Identify which cell holds the provided text, then report its (X, Y) central coordinate. 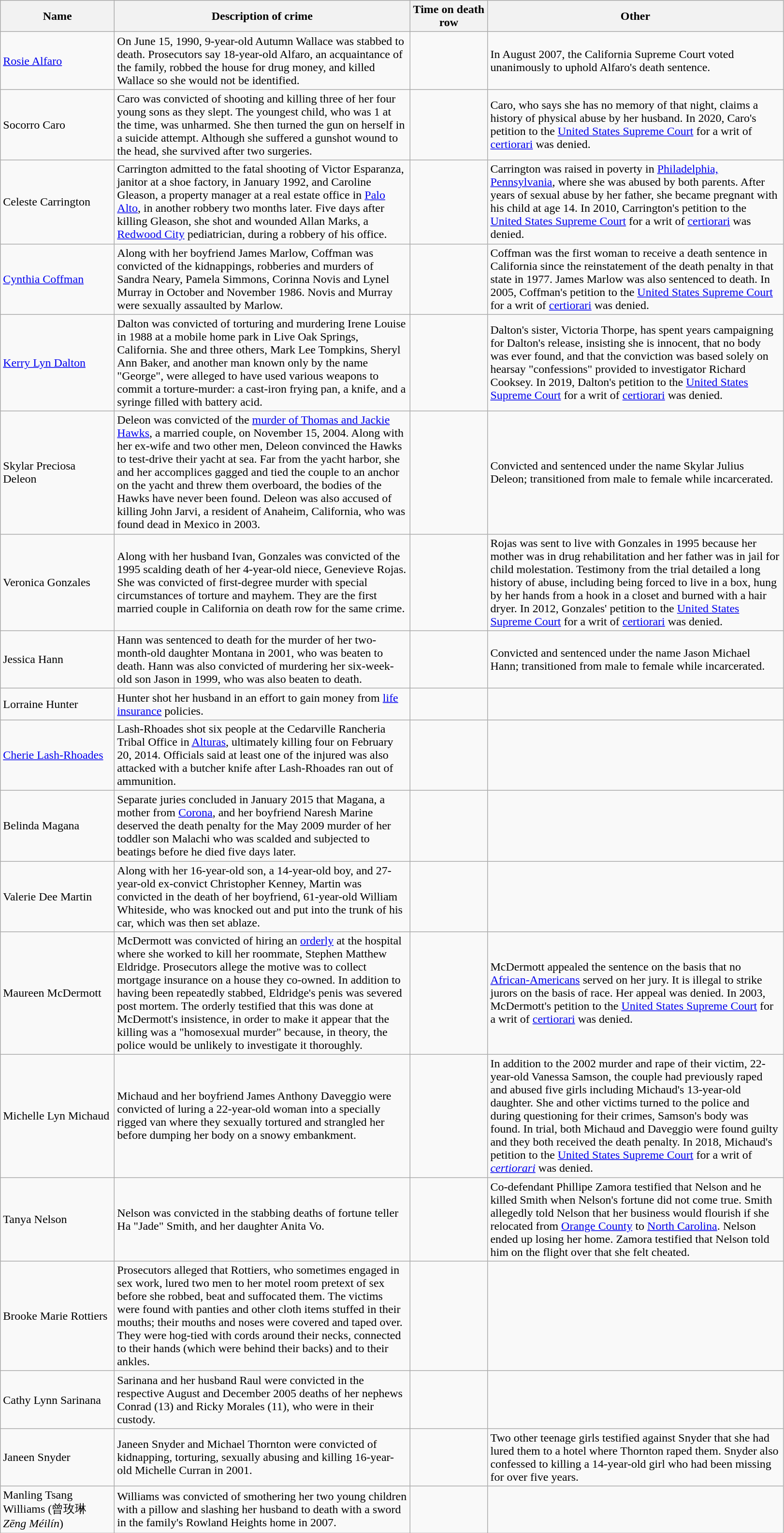
Michelle Lyn Michaud (58, 1116)
In August 2007, the California Supreme Court voted unanimously to uphold Alfaro's death sentence. (635, 61)
Convicted and sentenced under the name Skylar Julius Deleon; transitioned from male to female while incarcerated. (635, 472)
Cathy Lynn Sarinana (58, 1400)
Lorraine Hunter (58, 704)
Belinda Magana (58, 825)
Description of crime (262, 16)
Other (635, 16)
Kerry Lyn Dalton (58, 363)
Celeste Carrington (58, 202)
Janeen Snyder and Michael Thornton were convicted of kidnapping, torturing, sexually abusing and killing 16-year-old Michelle Curran in 2001. (262, 1458)
Time on death row (449, 16)
Hunter shot her husband in an effort to gain money from life insurance policies. (262, 704)
Cherie Lash-Rhoades (58, 755)
Name (58, 16)
Jessica Hann (58, 660)
Maureen McDermott (58, 993)
Veronica Gonzales (58, 582)
Tanya Nelson (58, 1220)
Socorro Caro (58, 125)
Cynthia Coffman (58, 279)
Brooke Marie Rottiers (58, 1316)
Manling Tsang Williams (曾玫琳 Zēng Méilín) (58, 1510)
Convicted and sentenced under the name Jason Michael Hann; transitioned from male to female while incarcerated. (635, 660)
Rosie Alfaro (58, 61)
Nelson was convicted in the stabbing deaths of fortune teller Ha "Jade" Smith, and her daughter Anita Vo. (262, 1220)
Janeen Snyder (58, 1458)
Valerie Dee Martin (58, 896)
Skylar Preciosa Deleon (58, 472)
